Pinpoint the cell where the given text exists, returning its (x, y) midpoint coordinate. 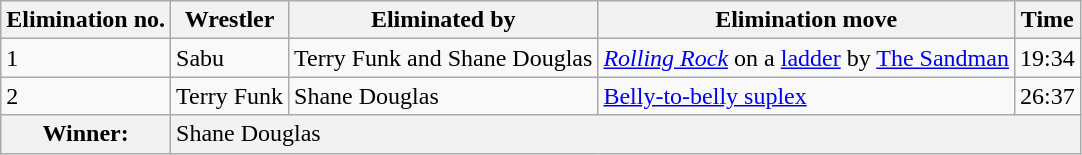
2 (86, 96)
Rolling Rock on a ladder by The Sandman (806, 58)
Terry Funk (230, 96)
Wrestler (230, 20)
Time (1047, 20)
Sabu (230, 58)
Belly-to-belly suplex (806, 96)
1 (86, 58)
Elimination move (806, 20)
Winner: (86, 134)
Terry Funk and Shane Douglas (444, 58)
19:34 (1047, 58)
Eliminated by (444, 20)
Elimination no. (86, 20)
26:37 (1047, 96)
